Scan for the cell matching the given text and deliver its [x, y] coordinate at center. 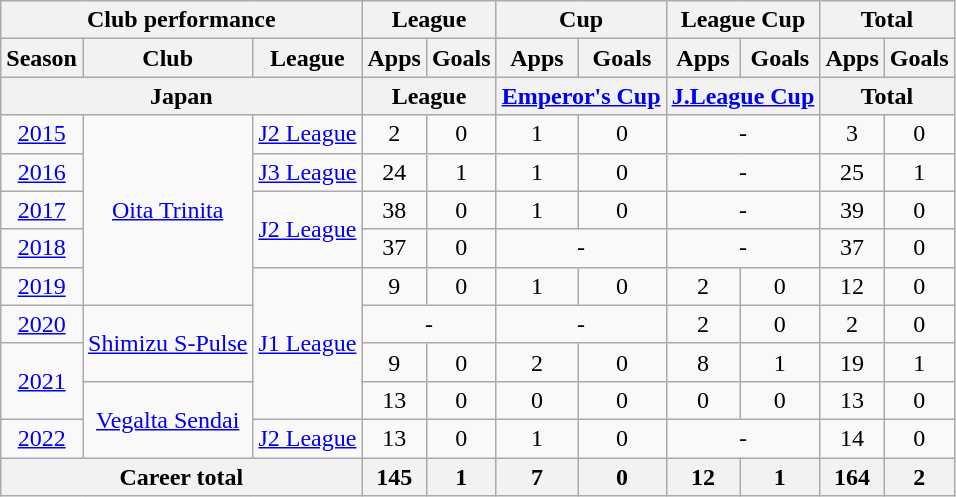
2022 [42, 438]
Club performance [182, 20]
J.League Cup [743, 96]
League Cup [743, 20]
19 [852, 362]
J3 League [308, 172]
Japan [182, 96]
Emperor's Cup [581, 96]
Vegalta Sendai [167, 419]
J1 League [308, 343]
Shimizu S-Pulse [167, 343]
3 [852, 134]
2017 [42, 210]
25 [852, 172]
2021 [42, 381]
2020 [42, 324]
Career total [182, 477]
2019 [42, 286]
2015 [42, 134]
14 [852, 438]
8 [703, 362]
38 [394, 210]
7 [537, 477]
2018 [42, 248]
Season [42, 58]
145 [394, 477]
24 [394, 172]
39 [852, 210]
164 [852, 477]
Oita Trinita [167, 210]
Club [167, 58]
Cup [581, 20]
2016 [42, 172]
